For the text-containing cell, return its midpoint in [x, y] coordinate format. 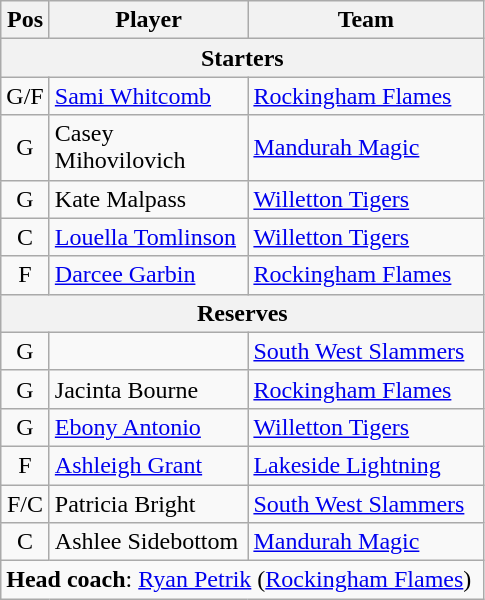
Darcee Garbin [148, 275]
Jacinta Bourne [148, 389]
Team [366, 20]
Patricia Bright [148, 503]
G/F [26, 96]
Head coach: Ryan Petrik (Rockingham Flames) [242, 580]
Kate Malpass [148, 199]
Lakeside Lightning [366, 465]
Pos [26, 20]
Louella Tomlinson [148, 237]
Ebony Antonio [148, 427]
Casey Mihovilovich [148, 148]
Sami Whitcomb [148, 96]
Player [148, 20]
Ashlee Sidebottom [148, 542]
Ashleigh Grant [148, 465]
Reserves [242, 313]
F/C [26, 503]
Starters [242, 58]
